Capture the cell that displays the provided text and extract its (X, Y) central coordinate. 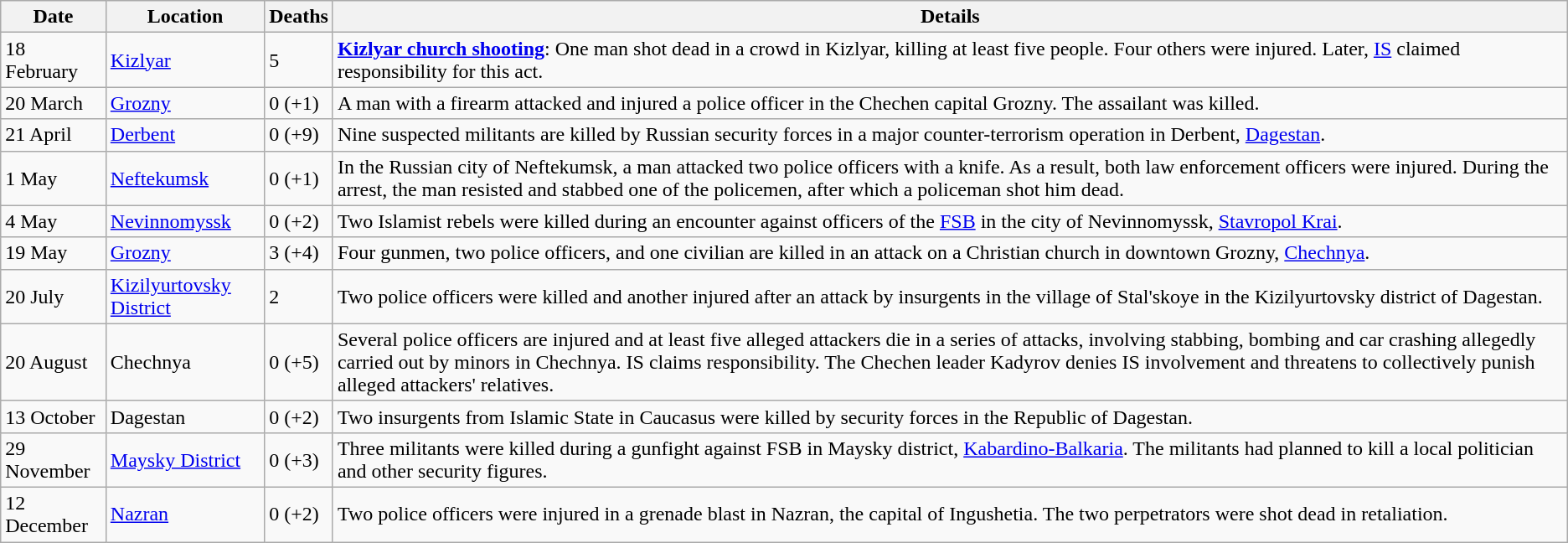
Derbent (184, 135)
5 (299, 60)
A man with a firearm attacked and injured a police officer in the Chechen capital Grozny. The assailant was killed. (950, 103)
Nevinnomyssk (184, 221)
Chechnya (184, 362)
0 (+9) (299, 135)
20 July (54, 297)
Two insurgents from Islamic State in Caucasus were killed by security forces in the Republic of Dagestan. (950, 416)
21 April (54, 135)
Neftekumsk (184, 178)
Maysky District (184, 459)
Deaths (299, 17)
Nazran (184, 515)
Details (950, 17)
Nine suspected militants are killed by Russian security forces in a major counter-terrorism operation in Derbent, Dagestan. (950, 135)
2 (299, 297)
13 October (54, 416)
0 (+5) (299, 362)
Two Islamist rebels were killed during an encounter against officers of the FSB in the city of Nevinnomyssk, Stavropol Krai. (950, 221)
Kizilyurtovsky District (184, 297)
18 February (54, 60)
0 (+3) (299, 459)
Dagestan (184, 416)
3 (+4) (299, 253)
12 December (54, 515)
Date (54, 17)
20 March (54, 103)
20 August (54, 362)
Two police officers were injured in a grenade blast in Nazran, the capital of Ingushetia. The two perpetrators were shot dead in retaliation. (950, 515)
Four gunmen, two police officers, and one civilian are killed in an attack on a Christian church in downtown Grozny, Chechnya. (950, 253)
Kizlyar (184, 60)
29 November (54, 459)
19 May (54, 253)
1 May (54, 178)
Location (184, 17)
4 May (54, 221)
